Scan for the cell matching the given text and deliver its [X, Y] coordinate at center. 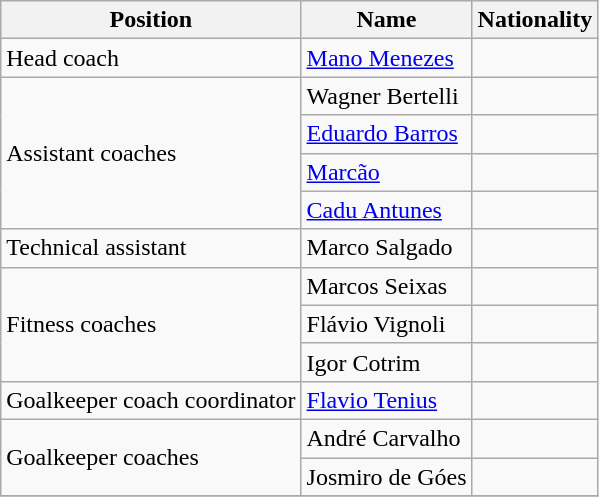
Nationality [535, 20]
Marco Salgado [386, 248]
Name [386, 20]
Wagner Bertelli [386, 96]
André Carvalho [386, 438]
Assistant coaches [151, 153]
Cadu Antunes [386, 210]
Flávio Vignoli [386, 324]
Marcão [386, 172]
Mano Menezes [386, 58]
Technical assistant [151, 248]
Eduardo Barros [386, 134]
Fitness coaches [151, 324]
Igor Cotrim [386, 362]
Position [151, 20]
Head coach [151, 58]
Marcos Seixas [386, 286]
Flavio Tenius [386, 400]
Goalkeeper coaches [151, 457]
Goalkeeper coach coordinator [151, 400]
Josmiro de Góes [386, 477]
